Detect which cell encompasses the target text, then output its (x, y) center coordinate. 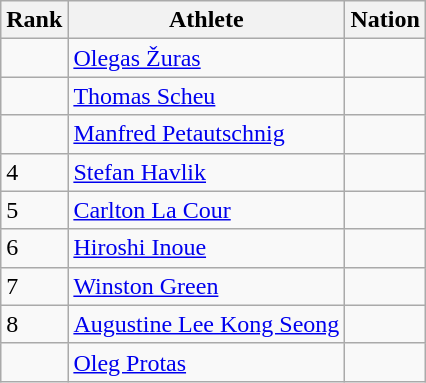
4 (34, 172)
Oleg Protas (206, 362)
Thomas Scheu (206, 96)
6 (34, 248)
Rank (34, 20)
Winston Green (206, 286)
8 (34, 324)
Olegas Žuras (206, 58)
Stefan Havlik (206, 172)
Hiroshi Inoue (206, 248)
Carlton La Cour (206, 210)
Athlete (206, 20)
Manfred Petautschnig (206, 134)
Nation (385, 20)
7 (34, 286)
Augustine Lee Kong Seong (206, 324)
5 (34, 210)
